Return [X, Y] of the center of cell containing provided text 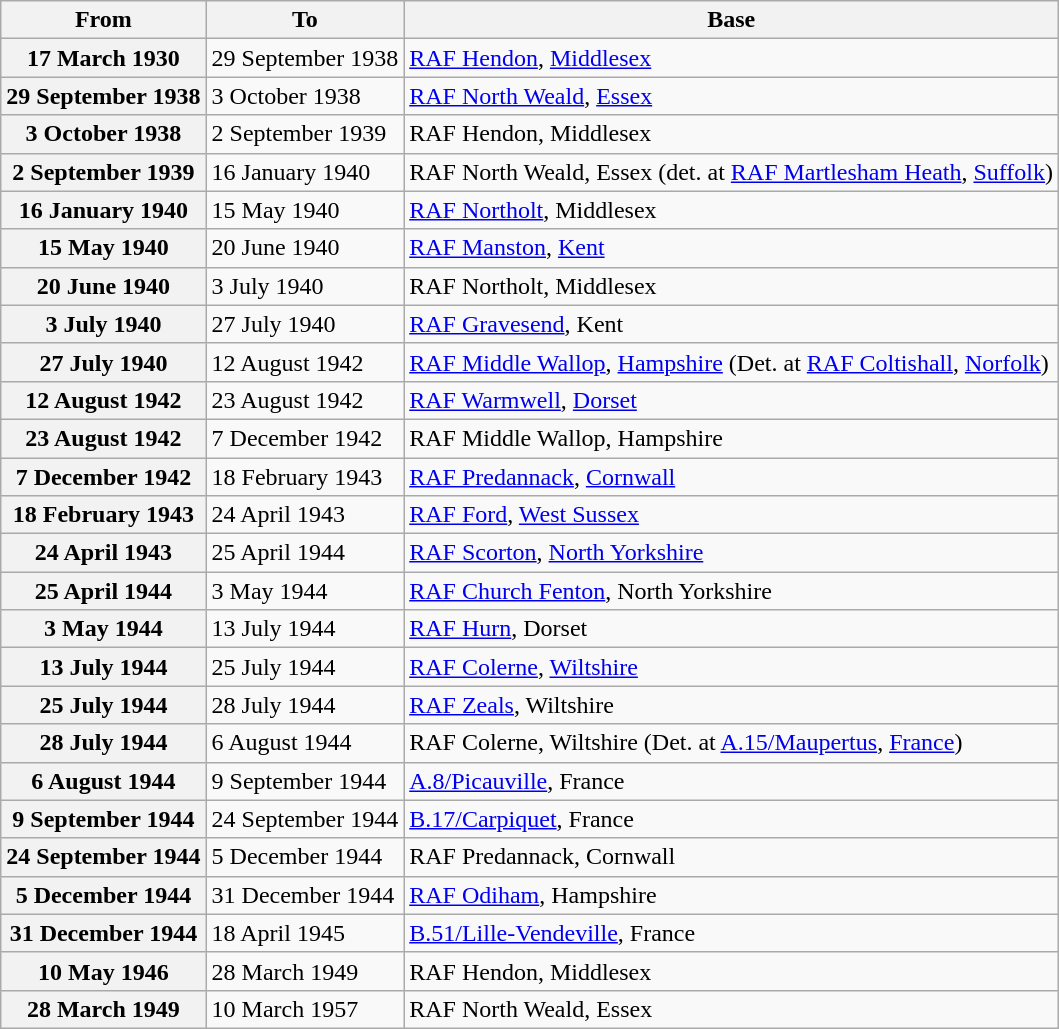
B.17/Carpiquet, France [732, 819]
10 May 1946 [104, 971]
RAF Church Fenton, North Yorkshire [732, 591]
B.51/Lille-Vendeville, France [732, 933]
To [305, 20]
RAF Colerne, Wiltshire [732, 667]
17 March 1930 [104, 58]
RAF North Weald, Essex (det. at RAF Martlesham Heath, Suffolk) [732, 172]
RAF Warmwell, Dorset [732, 400]
RAF Scorton, North Yorkshire [732, 553]
RAF Middle Wallop, Hampshire [732, 438]
RAF Odiham, Hampshire [732, 895]
18 April 1945 [305, 933]
RAF Gravesend, Kent [732, 324]
RAF Ford, West Sussex [732, 515]
From [104, 20]
RAF Zeals, Wiltshire [732, 705]
RAF Middle Wallop, Hampshire (Det. at RAF Coltishall, Norfolk) [732, 362]
10 March 1957 [305, 1009]
RAF Manston, Kent [732, 248]
Base [732, 20]
A.8/Picauville, France [732, 781]
RAF Hurn, Dorset [732, 629]
RAF Colerne, Wiltshire (Det. at A.15/Maupertus, France) [732, 743]
